Scan for the cell matching the given text and deliver its (X, Y) coordinate at center. 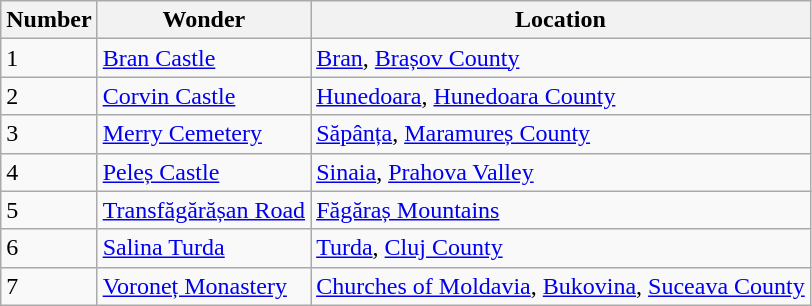
Corvin Castle (204, 96)
2 (49, 96)
Location (561, 20)
Wonder (204, 20)
Bran, Brașov County (561, 58)
1 (49, 58)
Hunedoara, Hunedoara County (561, 96)
Bran Castle (204, 58)
Voroneț Monastery (204, 286)
3 (49, 134)
Merry Cemetery (204, 134)
Peleș Castle (204, 172)
Transfăgărășan Road (204, 210)
Săpânța, Maramureș County (561, 134)
4 (49, 172)
Number (49, 20)
7 (49, 286)
6 (49, 248)
Salina Turda (204, 248)
Făgăraș Mountains (561, 210)
5 (49, 210)
Churches of Moldavia, Bukovina, Suceava County (561, 286)
Sinaia, Prahova Valley (561, 172)
Turda, Cluj County (561, 248)
